Provide the (X, Y) coordinate of the cell's center where the given text is located.  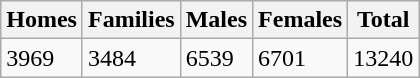
3484 (131, 58)
6701 (300, 58)
Homes (42, 20)
Families (131, 20)
Males (216, 20)
Total (384, 20)
6539 (216, 58)
Females (300, 20)
13240 (384, 58)
3969 (42, 58)
